Find where the given text appears and provide that cell's center as [X, Y] coordinate. 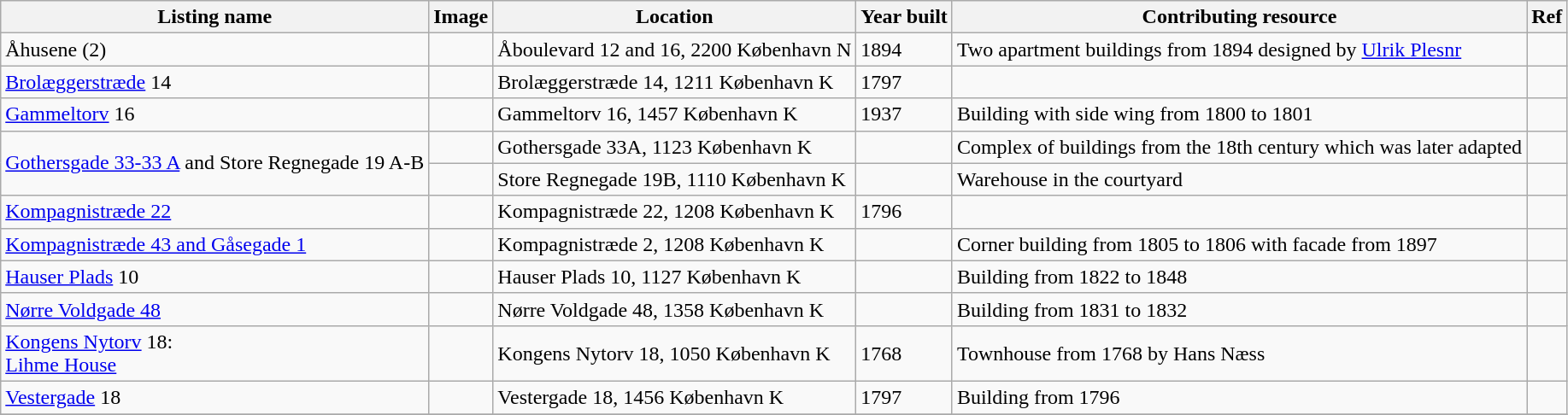
Kongens Nytorv 18, 1050 København K [675, 354]
Brolæggerstræde 14, 1211 København K [675, 82]
Gammeltorv 16 [215, 114]
Image [461, 17]
Ref [1547, 17]
Kongens Nytorv 18:Lihme House [215, 354]
1894 [904, 50]
Brolæggerstræde 14 [215, 82]
Gothersgade 33A, 1123 København K [675, 147]
Two apartment buildings from 1894 designed by Ulrik Plesnr [1239, 50]
Nørre Voldgade 48 [215, 309]
Corner building from 1805 to 1806 with facade from 1897 [1239, 244]
Åhusene (2) [215, 50]
Åboulevard 12 and 16, 2200 København N [675, 50]
Kompagnistræde 22 [215, 212]
Building with side wing from 1800 to 1801 [1239, 114]
Building from 1822 to 1848 [1239, 277]
Complex of buildings from the 18th century which was later adapted [1239, 147]
Listing name [215, 17]
Gothersgade 33-33 A and Store Regnegade 19 A-B [215, 163]
Kompagnistræde 2, 1208 København K [675, 244]
Building from 1831 to 1832 [1239, 309]
Vestergade 18 [215, 397]
Hauser Plads 10, 1127 København K [675, 277]
Kompagnistræde 43 and Gåsegade 1 [215, 244]
Gammeltorv 16, 1457 København K [675, 114]
Building from 1796 [1239, 397]
1768 [904, 354]
Location [675, 17]
Hauser Plads 10 [215, 277]
Nørre Voldgade 48, 1358 København K [675, 309]
1937 [904, 114]
Townhouse from 1768 by Hans Næss [1239, 354]
Vestergade 18, 1456 København K [675, 397]
Year built [904, 17]
Kompagnistræde 22, 1208 København K [675, 212]
Warehouse in the courtyard [1239, 179]
Store Regnegade 19B, 1110 København K [675, 179]
Contributing resource [1239, 17]
1796 [904, 212]
